Scan for the cell matching the given text and deliver its [x, y] coordinate at center. 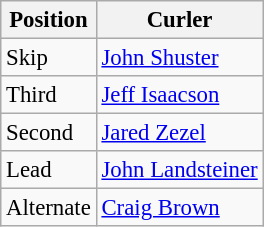
Jeff Isaacson [180, 95]
John Landsteiner [180, 170]
Jared Zezel [180, 133]
Craig Brown [180, 208]
John Shuster [180, 58]
Position [48, 20]
Skip [48, 58]
Lead [48, 170]
Second [48, 133]
Curler [180, 20]
Third [48, 95]
Alternate [48, 208]
